Provide the (x, y) coordinate of the cell's center where the given text is located.  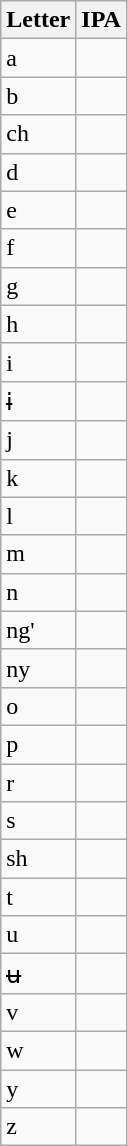
j (38, 440)
v (38, 1012)
n (38, 592)
z (38, 1127)
ch (38, 134)
o (38, 706)
y (38, 1089)
sh (38, 859)
h (38, 324)
Letter (38, 20)
a (38, 58)
r (38, 783)
ɨ (38, 401)
e (38, 210)
k (38, 478)
d (38, 172)
ny (38, 668)
b (38, 96)
u (38, 935)
f (38, 248)
p (38, 744)
l (38, 516)
s (38, 821)
ng' (38, 630)
w (38, 1050)
m (38, 554)
t (38, 897)
IPA (102, 20)
ʉ (38, 974)
i (38, 362)
g (38, 286)
